Identify which cell holds the provided text, then report its (X, Y) central coordinate. 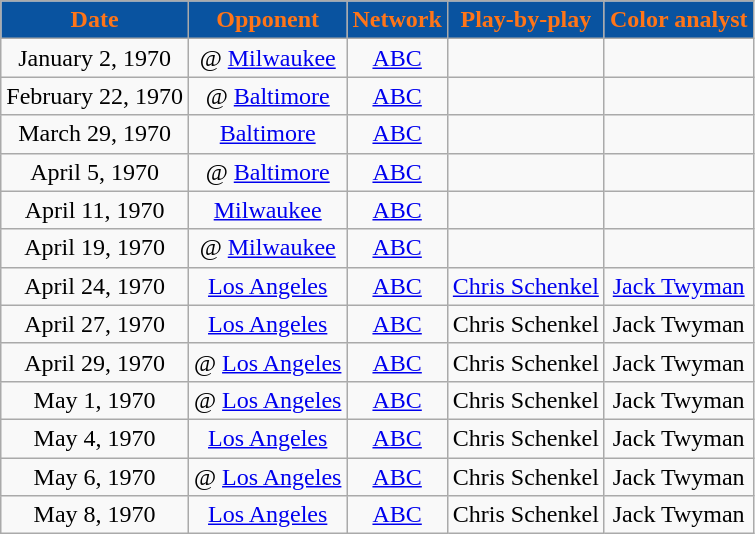
April 29, 1970 (95, 362)
Opponent (267, 20)
Baltimore (267, 134)
April 5, 1970 (95, 172)
Play-by-play (526, 20)
March 29, 1970 (95, 134)
April 11, 1970 (95, 210)
April 19, 1970 (95, 248)
May 6, 1970 (95, 477)
May 4, 1970 (95, 438)
Network (397, 20)
May 1, 1970 (95, 400)
May 8, 1970 (95, 515)
Date (95, 20)
April 27, 1970 (95, 324)
April 24, 1970 (95, 286)
January 2, 1970 (95, 58)
Milwaukee (267, 210)
Color analyst (678, 20)
February 22, 1970 (95, 96)
